Scan for the cell matching the given text and deliver its (X, Y) coordinate at center. 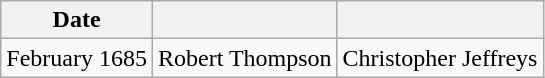
Date (77, 20)
Robert Thompson (244, 58)
Christopher Jeffreys (440, 58)
February 1685 (77, 58)
